Output the (X, Y) coordinate of the center of the cell containing the given text.  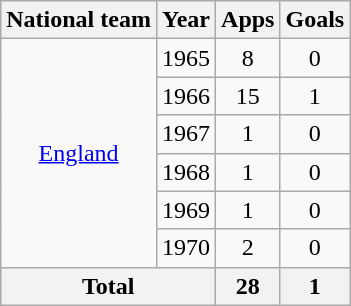
1970 (186, 248)
1969 (186, 210)
Total (108, 286)
1966 (186, 96)
1967 (186, 134)
28 (248, 286)
1968 (186, 172)
National team (79, 20)
15 (248, 96)
Year (186, 20)
England (79, 153)
8 (248, 58)
1965 (186, 58)
Apps (248, 20)
2 (248, 248)
Goals (315, 20)
